Return [X, Y] of the center of cell containing provided text 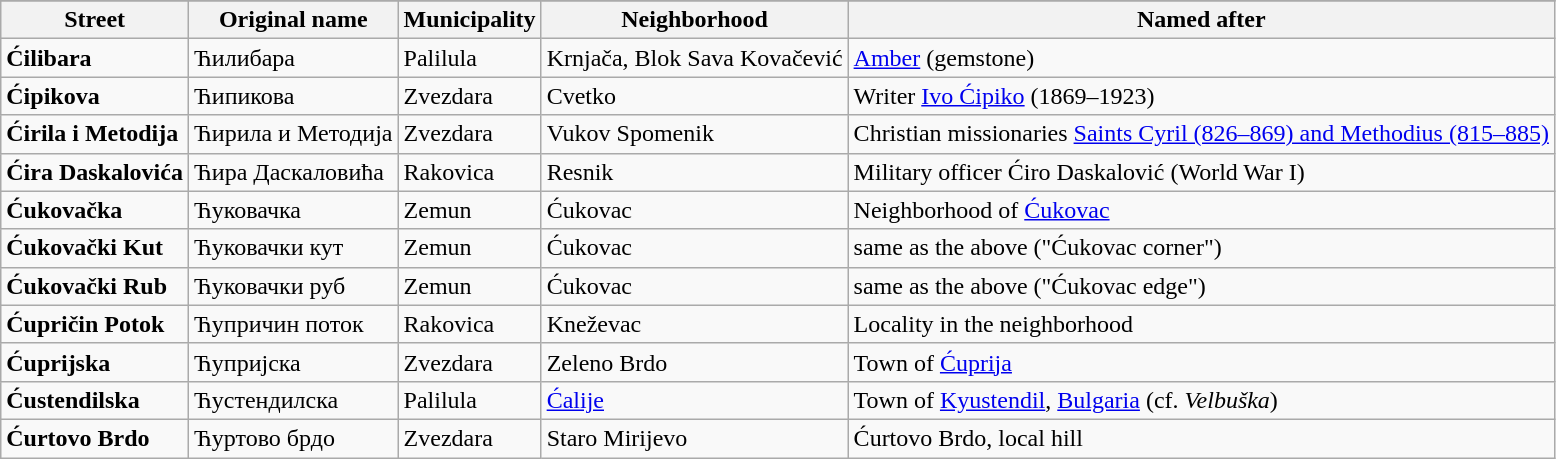
Ćalije [694, 400]
Ćupričin Potok [95, 324]
Ćira Daskalovića [95, 172]
Vukov Spomenik [694, 134]
Original name [293, 20]
Ћипикова [293, 96]
Ćirila i Metodija [95, 134]
Ćukovačka [95, 210]
same as the above ("Ćukovac edge") [1201, 286]
Krnjača, Blok Sava Kovačević [694, 58]
Staro Mirijevo [694, 438]
Ћира Даскаловића [293, 172]
Neighborhood of Ćukovac [1201, 210]
Town of Kyustendil, Bulgaria (cf. Velbuška) [1201, 400]
Kneževac [694, 324]
Ćilibara [95, 58]
same as the above ("Ćukovac corner") [1201, 248]
Municipality [470, 20]
Ćurtovo Brdo [95, 438]
Ћуковачки кут [293, 248]
Ćipikova [95, 96]
Ćuprijska [95, 362]
Writer Ivo Ćipiko (1869–1923) [1201, 96]
Ћуковачки руб [293, 286]
Christian missionaries Saints Cyril (826–869) and Methodius (815–885) [1201, 134]
Ћупричин поток [293, 324]
Locality in the neighborhood [1201, 324]
Named after [1201, 20]
Ћуртово брдо [293, 438]
Ћилибара [293, 58]
Zeleno Brdo [694, 362]
Ћупријска [293, 362]
Ćurtovo Brdo, local hill [1201, 438]
Resnik [694, 172]
Town of Ćuprija [1201, 362]
Ћуковачка [293, 210]
Amber (gemstone) [1201, 58]
Ћустендилска [293, 400]
Cvetko [694, 96]
Street [95, 20]
Ćukovački Kut [95, 248]
Military officer Ćiro Daskalović (World War I) [1201, 172]
Ćukovački Rub [95, 286]
Ćustendilska [95, 400]
Ћирила и Методија [293, 134]
Neighborhood [694, 20]
